Provide the (X, Y) coordinate of the cell's center where the given text is located.  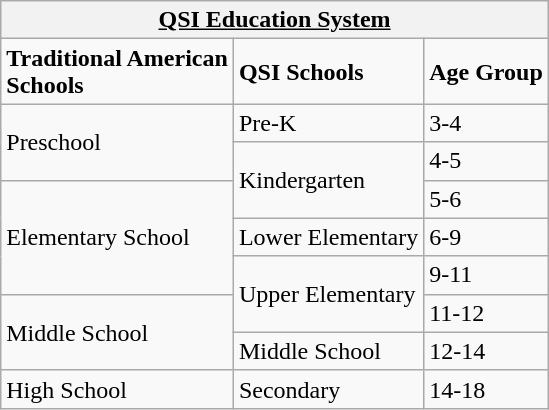
6-9 (486, 237)
Kindergarten (328, 180)
Traditional AmericanSchools (118, 72)
Upper Elementary (328, 294)
12-14 (486, 351)
9-11 (486, 275)
Pre-K (328, 123)
QSI Schools (328, 72)
High School (118, 389)
14-18 (486, 389)
11-12 (486, 313)
3-4 (486, 123)
4-5 (486, 161)
5-6 (486, 199)
QSI Education System (275, 20)
Secondary (328, 389)
Age Group (486, 72)
Preschool (118, 142)
Lower Elementary (328, 237)
Elementary School (118, 237)
